Search for the cell housing the specified text and yield its [X, Y] center coordinate. 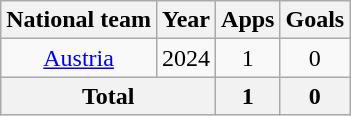
National team [79, 20]
Austria [79, 58]
2024 [186, 58]
Goals [315, 20]
Total [108, 96]
Apps [248, 20]
Year [186, 20]
